From the cell containing the given text, extract its center point as (X, Y) coordinate. 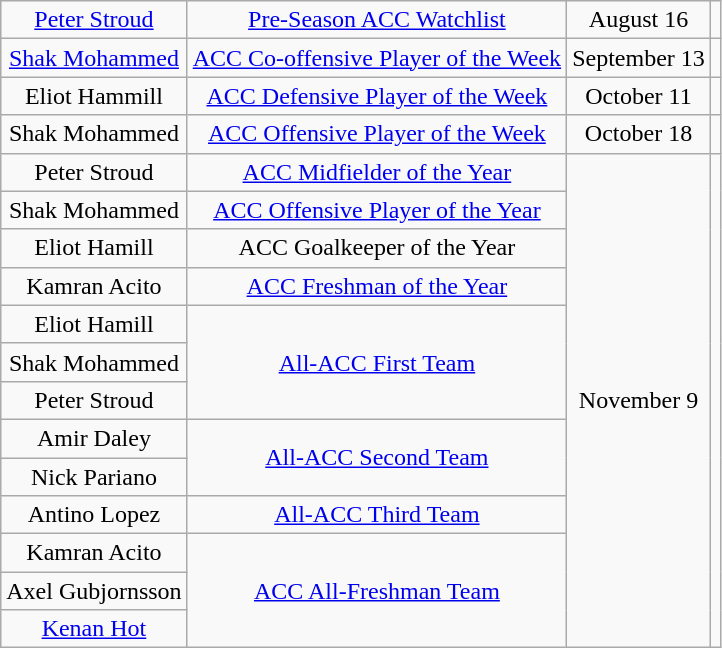
ACC Co-offensive Player of the Week (377, 58)
Pre-Season ACC Watchlist (377, 20)
All-ACC First Team (377, 362)
All-ACC Third Team (377, 515)
Nick Pariano (94, 477)
October 18 (639, 134)
ACC All-Freshman Team (377, 591)
September 13 (639, 58)
Kenan Hot (94, 629)
All-ACC Second Team (377, 457)
August 16 (639, 20)
Amir Daley (94, 438)
November 9 (639, 400)
ACC Offensive Player of the Year (377, 210)
October 11 (639, 96)
Eliot Hammill (94, 96)
ACC Freshman of the Year (377, 286)
ACC Goalkeeper of the Year (377, 248)
Antino Lopez (94, 515)
ACC Defensive Player of the Week (377, 96)
ACC Midfielder of the Year (377, 172)
ACC Offensive Player of the Week (377, 134)
Axel Gubjornsson (94, 591)
